Return the [x, y] coordinate for the center point of the cell that contains the specified text.  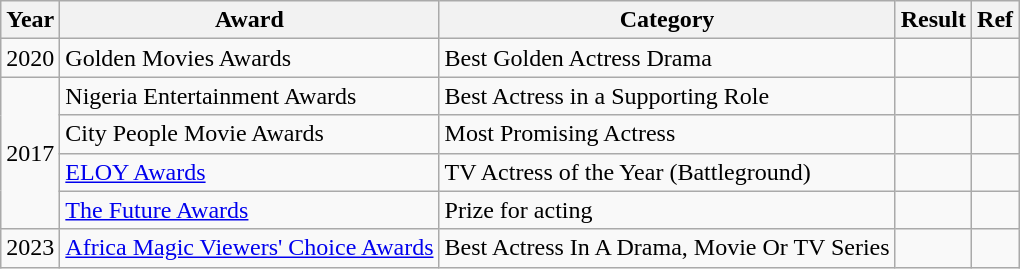
Best Golden Actress Drama [667, 58]
Prize for acting [667, 210]
Most Promising Actress [667, 134]
City People Movie Awards [250, 134]
Best Actress in a Supporting Role [667, 96]
TV Actress of the Year (Battleground) [667, 172]
Nigeria Entertainment Awards [250, 96]
Best Actress In A Drama, Movie Or TV Series [667, 248]
Award [250, 20]
Year [30, 20]
The Future Awards [250, 210]
Africa Magic Viewers' Choice Awards [250, 248]
Golden Movies Awards [250, 58]
Category [667, 20]
2020 [30, 58]
2023 [30, 248]
Ref [996, 20]
Result [933, 20]
ELOY Awards [250, 172]
2017 [30, 153]
